Find where the given text appears and provide that cell's center as (X, Y) coordinate. 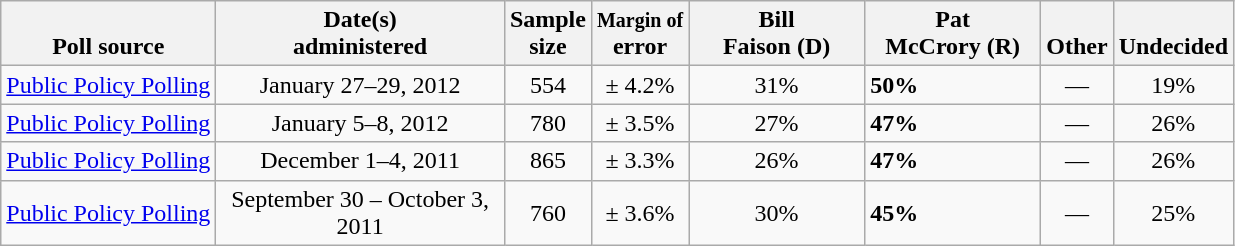
Samplesize (548, 34)
50% (953, 85)
19% (1173, 85)
30% (777, 212)
± 3.6% (640, 212)
Margin oferror (640, 34)
Undecided (1173, 34)
± 4.2% (640, 85)
25% (1173, 212)
Poll source (108, 34)
Other (1077, 34)
865 (548, 161)
December 1–4, 2011 (360, 161)
27% (777, 123)
45% (953, 212)
± 3.5% (640, 123)
554 (548, 85)
January 27–29, 2012 (360, 85)
± 3.3% (640, 161)
760 (548, 212)
31% (777, 85)
780 (548, 123)
January 5–8, 2012 (360, 123)
PatMcCrory (R) (953, 34)
September 30 – October 3, 2011 (360, 212)
Date(s)administered (360, 34)
BillFaison (D) (777, 34)
